Return (X, Y) of the center of cell containing provided text 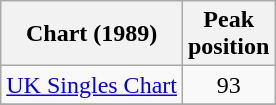
Chart (1989) (92, 34)
Peakposition (228, 34)
93 (228, 85)
UK Singles Chart (92, 85)
